Determine the [x, y] coordinate at the center of the cell enclosing the given text.  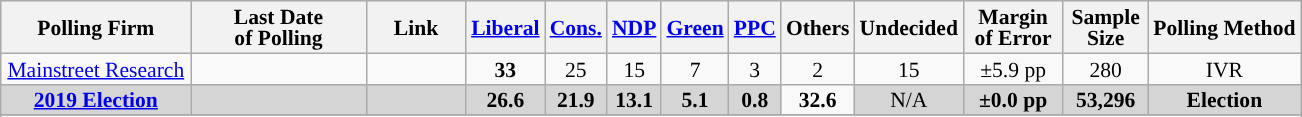
±5.9 pp [1013, 68]
±0.0 pp [1013, 100]
25 [576, 68]
Cons. [576, 27]
21.9 [576, 100]
IVR [1224, 68]
N/A [909, 100]
33 [505, 68]
26.6 [505, 100]
Green [694, 27]
13.1 [634, 100]
5.1 [694, 100]
2019 Election [96, 100]
Polling Firm [96, 27]
Mainstreet Research [96, 68]
32.6 [818, 100]
0.8 [755, 100]
NDP [634, 27]
3 [755, 68]
Marginof Error [1013, 27]
7 [694, 68]
SampleSize [1106, 27]
2 [818, 68]
Last Dateof Polling [278, 27]
280 [1106, 68]
53,296 [1106, 100]
PPC [755, 27]
Others [818, 27]
Link [416, 27]
Election [1224, 100]
Undecided [909, 27]
Liberal [505, 27]
Polling Method [1224, 27]
